Scan for the cell matching the given text and deliver its [x, y] coordinate at center. 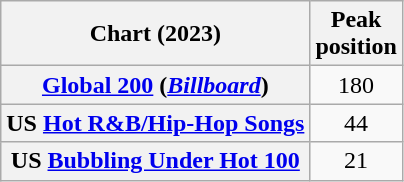
21 [356, 161]
44 [356, 123]
US Hot R&B/Hip-Hop Songs [156, 123]
180 [356, 85]
US Bubbling Under Hot 100 [156, 161]
Peakposition [356, 34]
Chart (2023) [156, 34]
Global 200 (Billboard) [156, 85]
